Output the [X, Y] coordinate of the center of the cell containing the given text.  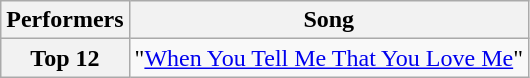
Song [328, 20]
Performers [65, 20]
Top 12 [65, 58]
"When You Tell Me That You Love Me" [328, 58]
